Identify which cell holds the provided text, then report its (x, y) central coordinate. 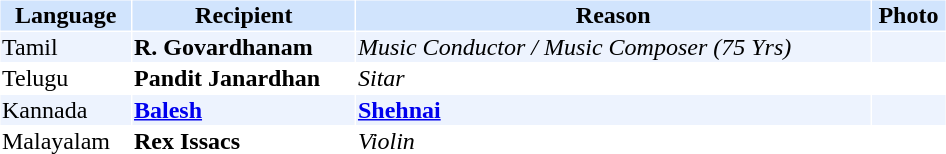
Shehnai (612, 110)
Pandit Janardhan (244, 79)
Kannada (66, 110)
Balesh (244, 110)
Photo (908, 15)
Tamil (66, 47)
Reason (612, 15)
Sitar (612, 79)
Language (66, 15)
Music Conductor / Music Composer (75 Yrs) (612, 47)
Recipient (244, 15)
Telugu (66, 79)
R. Govardhanam (244, 47)
